Pinpoint the cell where the given text exists, returning its [X, Y] midpoint coordinate. 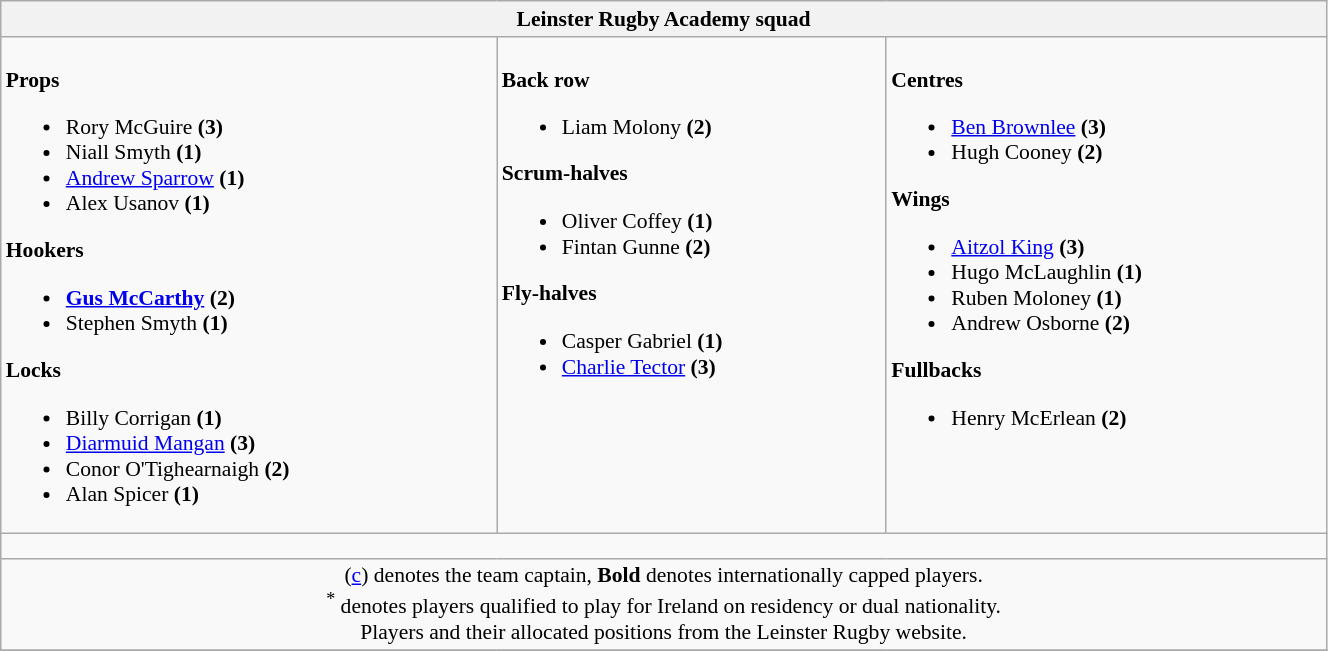
Leinster Rugby Academy squad [664, 19]
Centres Ben Brownlee (3) Hugh Cooney (2)Wings Aitzol King (3) Hugo McLaughlin (1) Ruben Moloney (1) Andrew Osborne (2)Fullbacks Henry McErlean (2) [1106, 286]
Back row Liam Molony (2)Scrum-halves Oliver Coffey (1) Fintan Gunne (2)Fly-halves Casper Gabriel (1) Charlie Tector (3) [692, 286]
